Extract the (x, y) coordinate from the center of the cell holding the provided text.  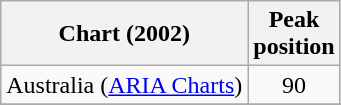
90 (294, 85)
Peakposition (294, 34)
Australia (ARIA Charts) (124, 85)
Chart (2002) (124, 34)
